Return the (X, Y) coordinate for the center point of the cell that contains the specified text.  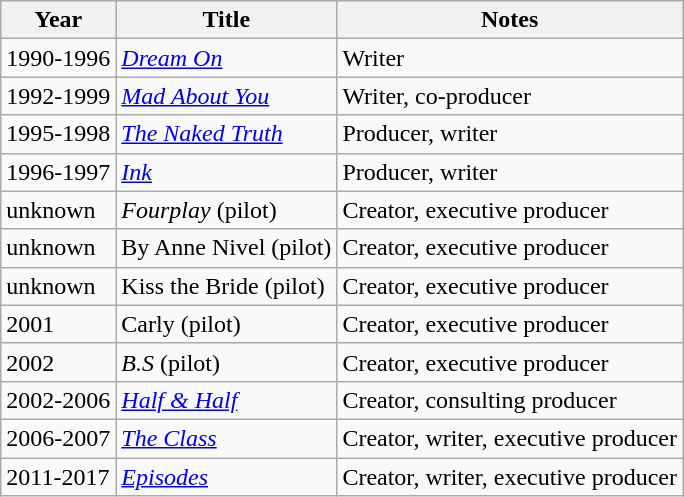
Creator, consulting producer (510, 400)
The Class (226, 438)
Notes (510, 20)
1990-1996 (58, 58)
1995-1998 (58, 134)
Half & Half (226, 400)
By Anne Nivel (pilot) (226, 248)
2001 (58, 324)
1992-1999 (58, 96)
2006-2007 (58, 438)
2011-2017 (58, 477)
Kiss the Bride (pilot) (226, 286)
Episodes (226, 477)
Mad About You (226, 96)
Ink (226, 172)
Fourplay (pilot) (226, 210)
2002 (58, 362)
Title (226, 20)
1996-1997 (58, 172)
2002-2006 (58, 400)
Writer, co-producer (510, 96)
Carly (pilot) (226, 324)
The Naked Truth (226, 134)
Writer (510, 58)
B.S (pilot) (226, 362)
Year (58, 20)
Dream On (226, 58)
